Determine the (X, Y) coordinate at the center of the cell enclosing the given text.  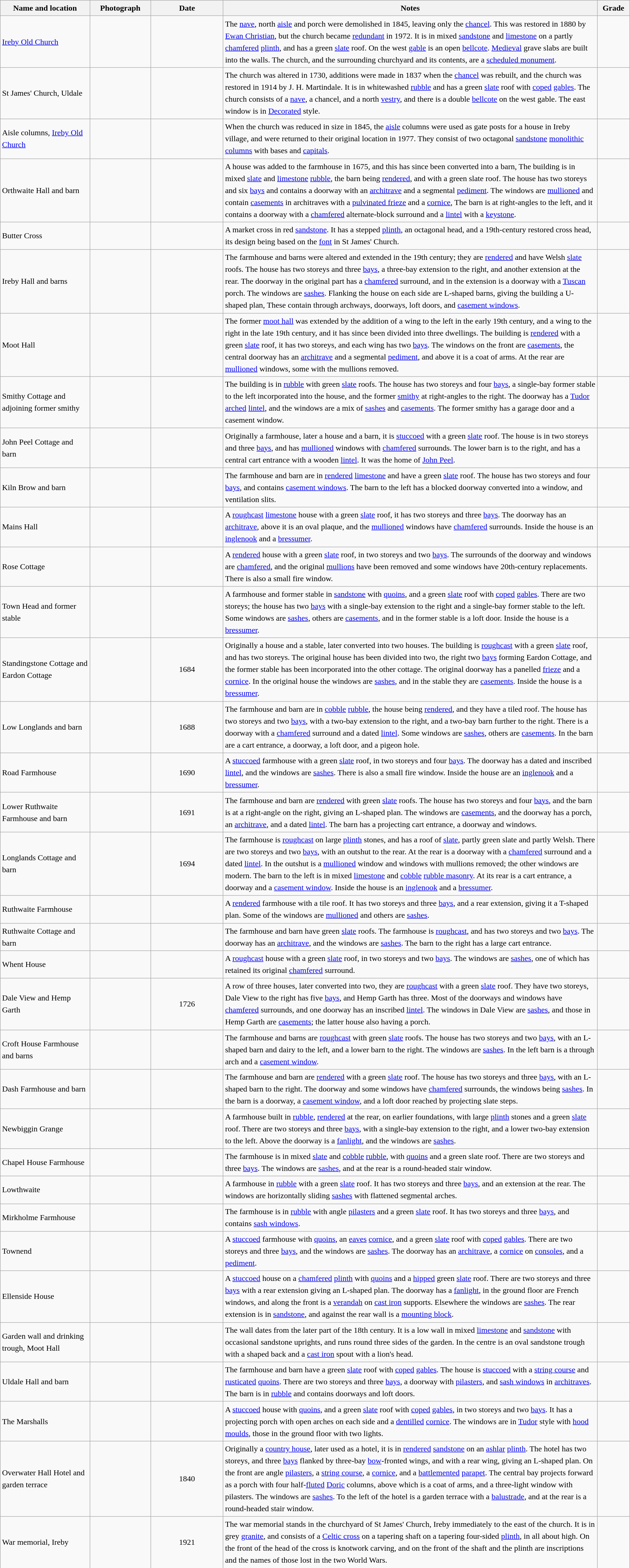
Garden wall and drinking trough, Moot Hall (45, 1342)
1684 (187, 670)
Lower Ruthwaite Farmhouse and barn (45, 812)
Townend (45, 1251)
1690 (187, 773)
Ruthwaite Farmhouse (45, 909)
Ruthwaite Cottage and barn (45, 937)
Notes (410, 8)
Uldale Hall and barn (45, 1382)
Low Longlands and barn (45, 727)
Orthwaite Hall and barn (45, 190)
Ireby Old Church (45, 42)
Smithy Cottage and adjoining former smithy (45, 402)
Newbiggin Grange (45, 1128)
1840 (187, 1479)
Date (187, 8)
Mirkholme Farmhouse (45, 1217)
Longlands Cottage and barn (45, 864)
1921 (187, 1542)
Name and location (45, 8)
Ellenside House (45, 1297)
John Peel Cottage and barn (45, 448)
Whent House (45, 964)
Chapel House Farmhouse (45, 1162)
1694 (187, 864)
Rose Cottage (45, 567)
Lowthwaite (45, 1190)
1688 (187, 727)
1726 (187, 1004)
1691 (187, 812)
Dash Farmhouse and barn (45, 1089)
Standingstone Cottage andEardon Cottage (45, 670)
War memorial, Ireby (45, 1542)
Overwater Hall Hotel andgarden terrace (45, 1479)
Kiln Brow and barn (45, 487)
Ireby Hall and barns (45, 281)
The Marshalls (45, 1421)
Grade (613, 8)
The farmhouse is in rubble with angle pilasters and a green slate roof. It has two storeys and three bays, and contains sash windows. (410, 1217)
Dale View and Hemp Garth (45, 1004)
St James' Church, Uldale (45, 93)
Butter Cross (45, 236)
Moot Hall (45, 345)
Photograph (120, 8)
Croft House Farmhouse and barns (45, 1049)
Aisle columns, Ireby Old Church (45, 139)
Mains Hall (45, 527)
Town Head and former stable (45, 612)
Road Farmhouse (45, 773)
